Identify which cell holds the provided text, then report its (x, y) central coordinate. 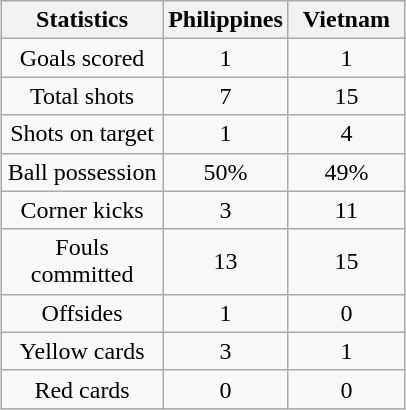
Yellow cards (82, 351)
11 (346, 210)
Total shots (82, 96)
13 (226, 262)
Vietnam (346, 20)
Offsides (82, 313)
Ball possession (82, 172)
7 (226, 96)
Shots on target (82, 134)
Goals scored (82, 58)
Corner kicks (82, 210)
Statistics (82, 20)
50% (226, 172)
Fouls committed (82, 262)
4 (346, 134)
Red cards (82, 389)
49% (346, 172)
Philippines (226, 20)
